Scan for the cell matching the given text and deliver its (x, y) coordinate at center. 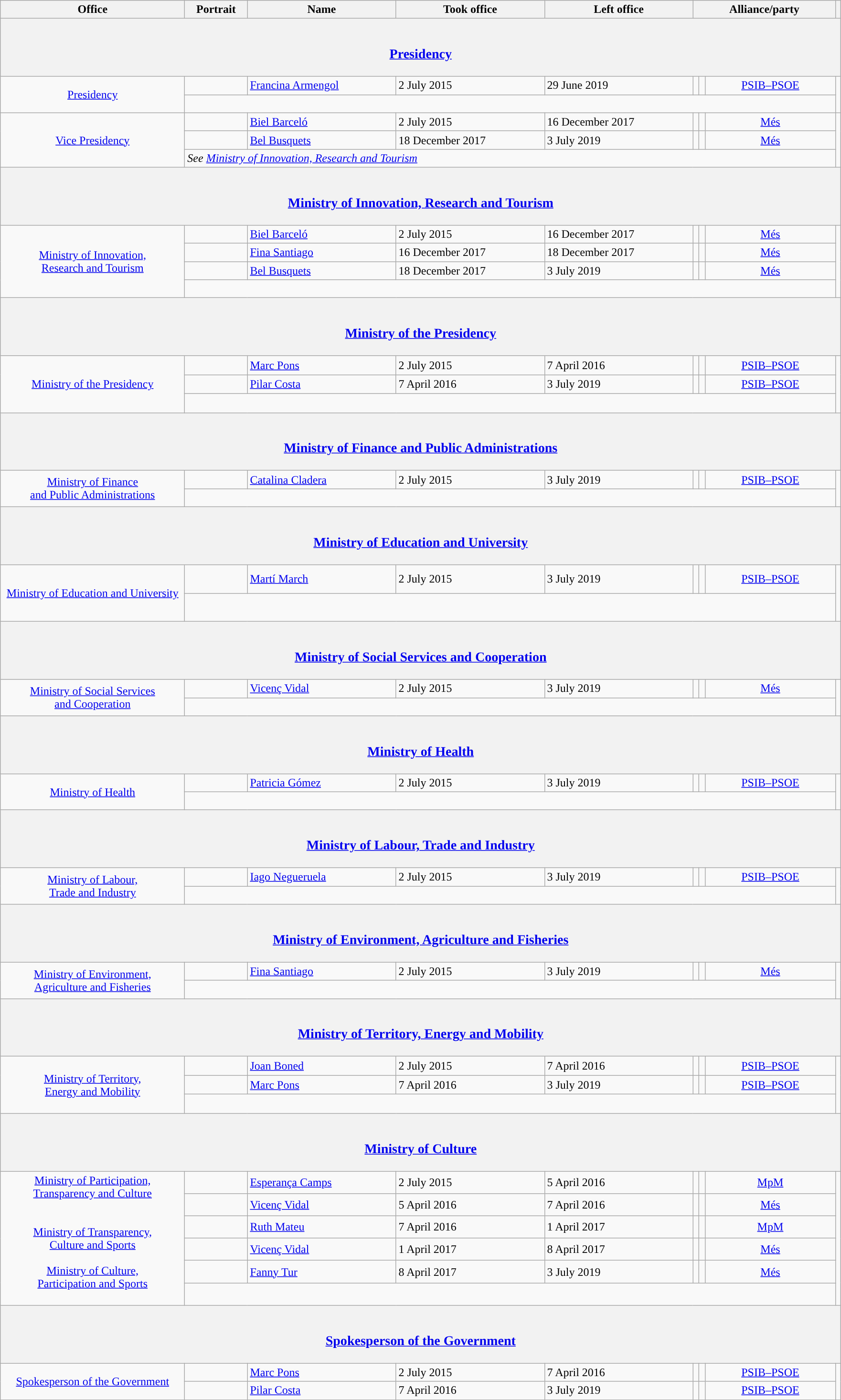
29 June 2019 (619, 85)
Ministry of Financeand Public Administrations (93, 488)
Francina Armengol (322, 85)
Ministry of Culture (421, 1142)
Ministry of Territory,Energy and Mobility (93, 1085)
Portrait (216, 10)
Iago Negueruela (322, 877)
Ministry of Environment, Agriculture and Fisheries (421, 933)
Ministry of Innovation,Research and Tourism (93, 262)
Patricia Gómez (322, 783)
Name (322, 10)
Ministry of Social Servicesand Cooperation (93, 698)
Left office (619, 10)
Fanny Tur (322, 1272)
Ministry of Territory, Energy and Mobility (421, 1028)
Took office (470, 10)
Ministry of Labour, Trade and Industry (421, 838)
Catalina Cladera (322, 479)
Martí March (322, 579)
Vice Presidency (93, 140)
Ruth Mateu (322, 1227)
Alliance/party (764, 10)
Ministry of Participation,Transparency and CultureMinistry of Transparency,Culture and SportsMinistry of Culture,Participation and Sports (93, 1239)
Ministry of Environment,Agriculture and Fisheries (93, 980)
Ministry of Innovation, Research and Tourism (421, 196)
Joan Boned (322, 1066)
Ministry of Finance and Public Administrations (421, 441)
Ministry of Social Services and Cooperation (421, 650)
Ministry of Labour,Trade and Industry (93, 886)
Office (93, 10)
Esperança Camps (322, 1182)
See Ministry of Innovation, Research and Tourism (510, 158)
